From the cell containing the given text, extract its center point as [x, y] coordinate. 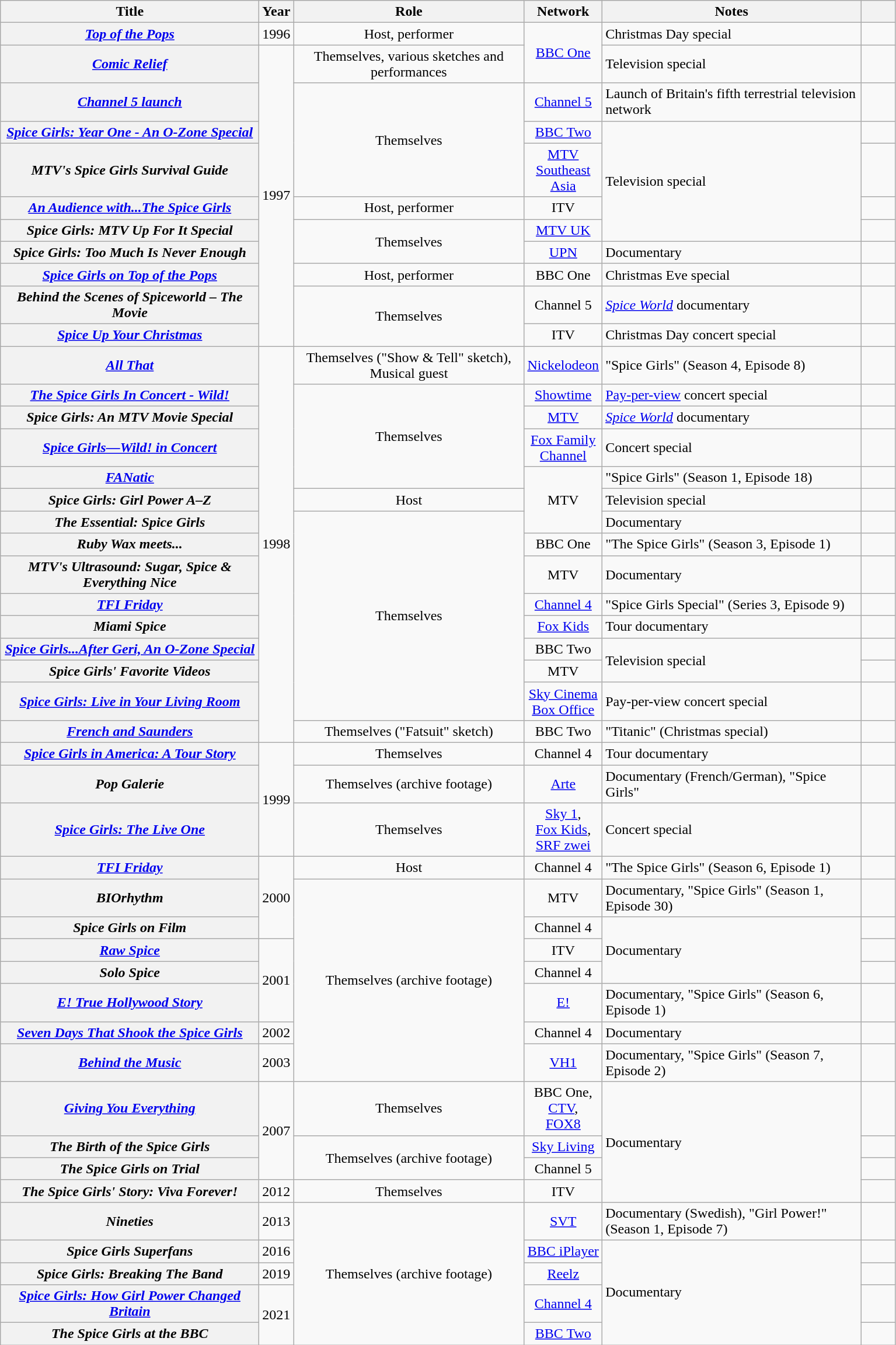
Documentary (French/German), "Spice Girls" [732, 784]
Documentary (Swedish), "Girl Power!" (Season 1, Episode 7) [732, 1221]
MTV's Ultrasound: Sugar, Spice & Everything Nice [130, 575]
Miami Spice [130, 627]
Top of the Pops [130, 34]
Role [409, 12]
Title [130, 12]
Comic Relief [130, 64]
Spice Girls: The Live One [130, 830]
The Spice Girls on Trial [130, 1169]
Launch of Britain's fifth terrestrial television network [732, 102]
BIOrhythm [130, 898]
Christmas Eve special [732, 274]
Giving You Everything [130, 1108]
Spice Girls Superfans [130, 1251]
MTV UK [563, 230]
2019 [277, 1274]
Spice Girls: Year One - An O-Zone Special [130, 132]
Documentary, "Spice Girls" (Season 1, Episode 30) [732, 898]
Spice Girls: MTV Up For It Special [130, 230]
MTV Southeast Asia [563, 170]
French and Saunders [130, 731]
UPN [563, 252]
The Spice Girls at the BBC [130, 1334]
FANatic [130, 478]
Spice Up Your Christmas [130, 335]
"Spice Girls" (Season 4, Episode 8) [732, 364]
The Birth of the Spice Girls [130, 1146]
Sky 1,Fox Kids,SRF zwei [563, 830]
2002 [277, 1033]
MTV's Spice Girls Survival Guide [130, 170]
Spice Girls: Girl Power A–Z [130, 500]
Spice Girls: How Girl Power Changed Britain [130, 1304]
Spice Girls: Live in Your Living Room [130, 701]
Behind the Scenes of Spiceworld – The Movie [130, 305]
Spice Girls on Film [130, 928]
The Essential: Spice Girls [130, 522]
Spice Girls: An MTV Movie Special [130, 418]
1996 [277, 34]
Ruby Wax meets... [130, 544]
Themselves ("Fatsuit" sketch) [409, 731]
2007 [277, 1131]
Spice Girls—Wild! in Concert [130, 447]
"Spice Girls" (Season 1, Episode 18) [732, 478]
The Spice Girls In Concert - Wild! [130, 395]
The Spice Girls' Story: Viva Forever! [130, 1191]
"Spice Girls Special" (Series 3, Episode 9) [732, 604]
2021 [277, 1315]
Behind the Music [130, 1063]
Spice Girls on Top of the Pops [130, 274]
Spice Girls: Breaking The Band [130, 1274]
1999 [277, 799]
"The Spice Girls" (Season 3, Episode 1) [732, 544]
All That [130, 364]
BBC iPlayer [563, 1251]
2016 [277, 1251]
Pop Galerie [130, 784]
Channel 5 launch [130, 102]
Seven Days That Shook the Spice Girls [130, 1033]
VH1 [563, 1063]
Network [563, 12]
Fox Family Channel [563, 447]
1997 [277, 196]
1998 [277, 544]
Nineties [130, 1221]
2001 [277, 980]
An Audience with...The Spice Girls [130, 208]
E! [563, 1002]
Themselves, various sketches and performances [409, 64]
Spice Girls' Favorite Videos [130, 671]
BBC One,CTV,FOX8 [563, 1108]
Sky Cinema Box Office [563, 701]
Notes [732, 12]
2013 [277, 1221]
2012 [277, 1191]
Christmas Day concert special [732, 335]
Reelz [563, 1274]
Solo Spice [130, 972]
SVT [563, 1221]
2003 [277, 1063]
Nickelodeon [563, 364]
Spice Girls...After Geri, An O-Zone Special [130, 649]
E! True Hollywood Story [130, 1002]
Themselves ("Show & Tell" sketch), Musical guest [409, 364]
Documentary, "Spice Girls" (Season 6, Episode 1) [732, 1002]
Showtime [563, 395]
Spice Girls: Too Much Is Never Enough [130, 252]
Year [277, 12]
Raw Spice [130, 950]
Documentary, "Spice Girls" (Season 7, Episode 2) [732, 1063]
"Titanic" (Christmas special) [732, 731]
2000 [277, 898]
"The Spice Girls" (Season 6, Episode 1) [732, 868]
Christmas Day special [732, 34]
Arte [563, 784]
Spice Girls in America: A Tour Story [130, 753]
Sky Living [563, 1146]
Fox Kids [563, 627]
